Locate the cell with the specified text and output its (X, Y) center coordinate. 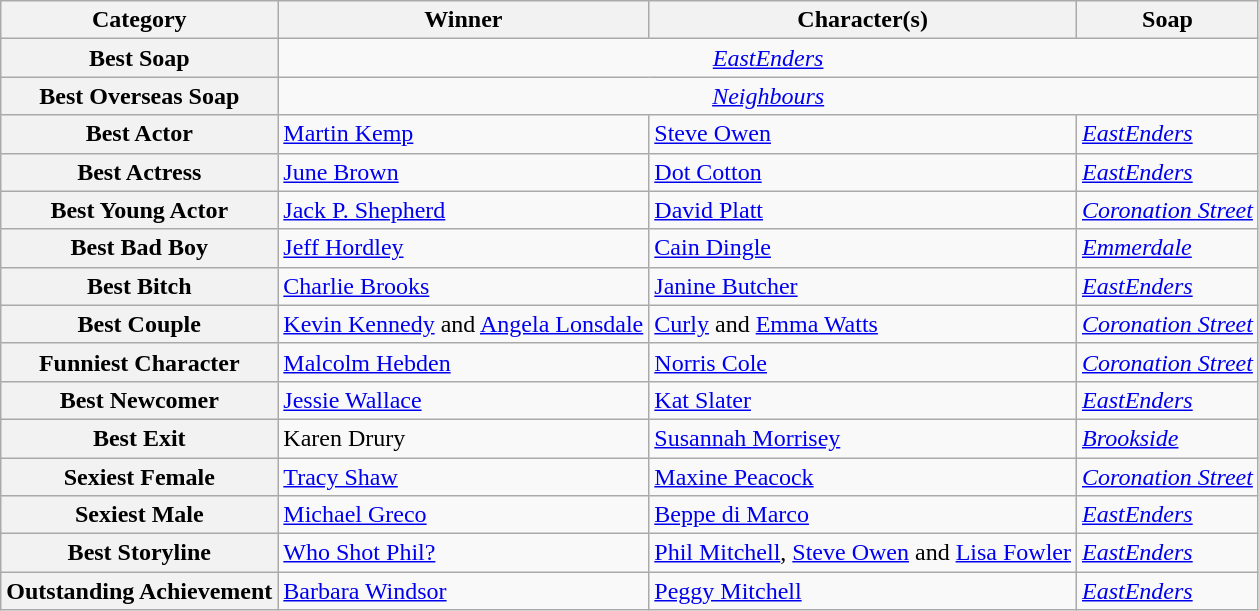
Category (140, 20)
Sexiest Male (140, 515)
Best Young Actor (140, 210)
Tracy Shaw (464, 477)
Best Storyline (140, 553)
Michael Greco (464, 515)
Dot Cotton (863, 172)
Funniest Character (140, 362)
Best Soap (140, 58)
Curly and Emma Watts (863, 324)
Jessie Wallace (464, 400)
Best Overseas Soap (140, 96)
Best Couple (140, 324)
Beppe di Marco (863, 515)
Phil Mitchell, Steve Owen and Lisa Fowler (863, 553)
Charlie Brooks (464, 286)
Who Shot Phil? (464, 553)
Barbara Windsor (464, 591)
Karen Drury (464, 438)
Outstanding Achievement (140, 591)
David Platt (863, 210)
Best Actor (140, 134)
Character(s) (863, 20)
Winner (464, 20)
Kevin Kennedy and Angela Lonsdale (464, 324)
Kat Slater (863, 400)
Best Bitch (140, 286)
Jeff Hordley (464, 248)
Emmerdale (1167, 248)
Best Actress (140, 172)
Susannah Morrisey (863, 438)
Malcolm Hebden (464, 362)
Norris Cole (863, 362)
Best Bad Boy (140, 248)
Soap (1167, 20)
Steve Owen (863, 134)
Brookside (1167, 438)
Maxine Peacock (863, 477)
Best Newcomer (140, 400)
Martin Kemp (464, 134)
Sexiest Female (140, 477)
Janine Butcher (863, 286)
Peggy Mitchell (863, 591)
Best Exit (140, 438)
Neighbours (768, 96)
Jack P. Shepherd (464, 210)
June Brown (464, 172)
Cain Dingle (863, 248)
